Capture the cell that displays the provided text and extract its (X, Y) central coordinate. 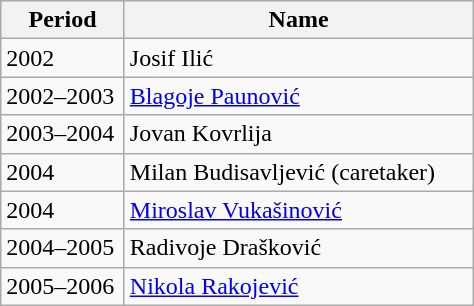
Josif Ilić (298, 58)
Milan Budisavljević (caretaker) (298, 172)
Jovan Kovrlija (298, 134)
Period (63, 20)
Blagoje Paunović (298, 96)
2002–2003 (63, 96)
2005–2006 (63, 286)
Name (298, 20)
2002 (63, 58)
2004–2005 (63, 248)
2003–2004 (63, 134)
Miroslav Vukašinović (298, 210)
Radivoje Drašković (298, 248)
Nikola Rakojević (298, 286)
